Search for the cell housing the specified text and yield its (X, Y) center coordinate. 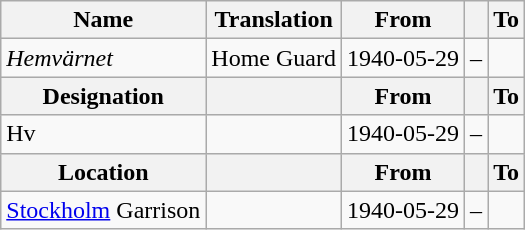
Hv (104, 134)
Stockholm Garrison (104, 210)
Designation (104, 96)
Home Guard (274, 58)
Hemvärnet (104, 58)
Name (104, 20)
Translation (274, 20)
Location (104, 172)
